Pinpoint the cell where the given text exists, returning its [X, Y] midpoint coordinate. 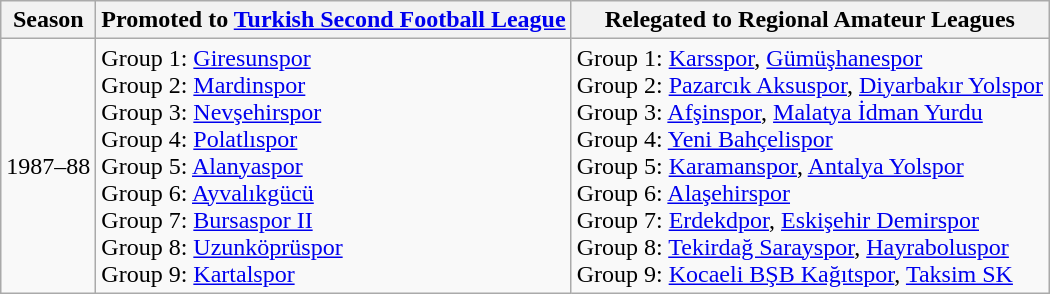
Season [48, 20]
Relegated to Regional Amateur Leagues [810, 20]
1987–88 [48, 166]
Promoted to Turkish Second Football League [334, 20]
